Return (x, y) of the center of cell containing provided text 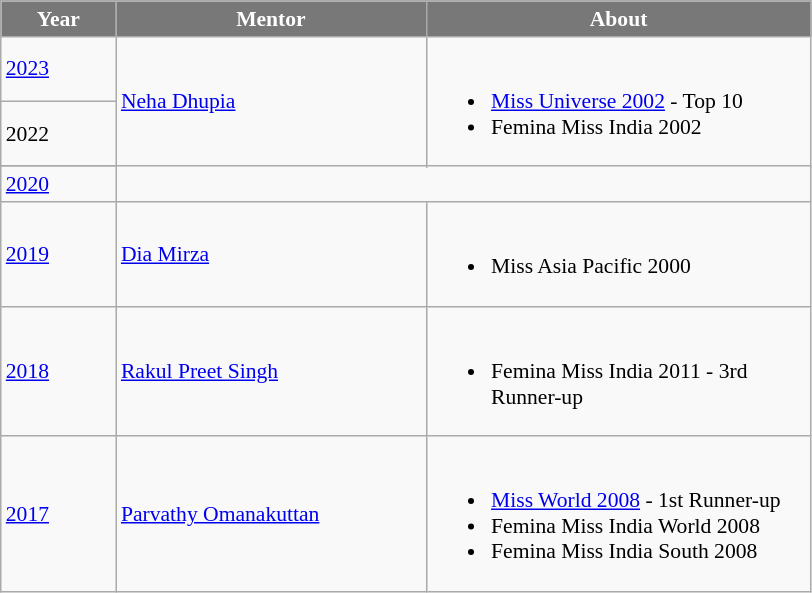
2018 (58, 371)
Dia Mirza (271, 254)
About (618, 19)
Femina Miss India 2011 - 3rd Runner-up (618, 371)
Year (58, 19)
2022 (58, 134)
2023 (58, 70)
Rakul Preet Singh (271, 371)
2017 (58, 514)
Miss World 2008 - 1st Runner-upFemina Miss India World 2008Femina Miss India South 2008 (618, 514)
Parvathy Omanakuttan (271, 514)
2019 (58, 254)
Mentor (271, 19)
Miss Asia Pacific 2000 (618, 254)
2020 (58, 185)
Miss Universe 2002 - Top 10Femina Miss India 2002 (618, 102)
Neha Dhupia (271, 102)
